Identify which cell holds the provided text, then report its (x, y) central coordinate. 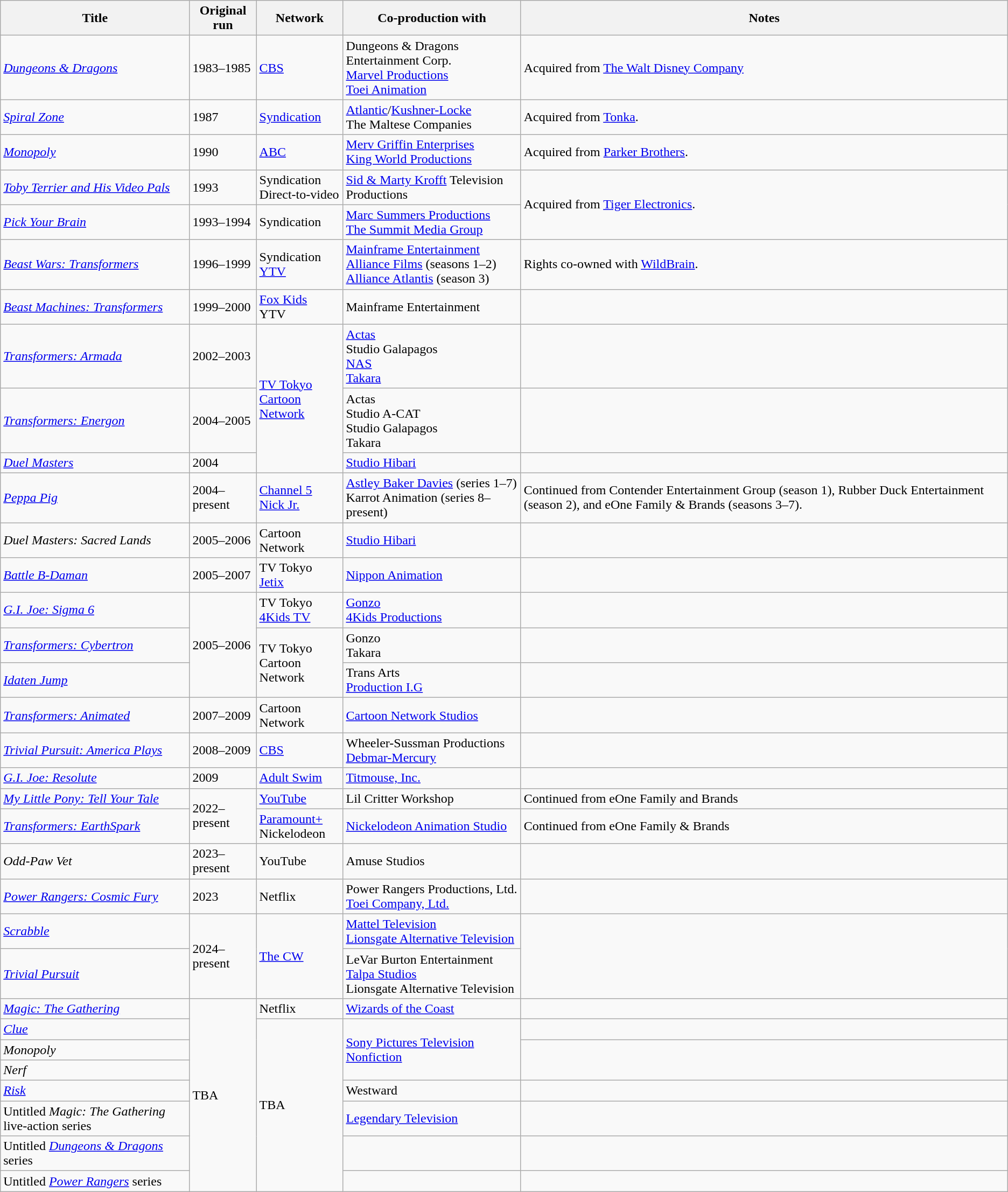
Titmouse, Inc. (432, 778)
Transformers: Cybertron (95, 645)
ABC (299, 152)
Wizards of the Coast (432, 1008)
Westward (432, 1091)
Acquired from Parker Brothers. (764, 152)
Transformers: Animated (95, 715)
Lil Critter Workshop (432, 798)
1993 (223, 187)
Astley Baker Davies (series 1–7)Karrot Animation (series 8–present) (432, 497)
Untitled Power Rangers series (95, 1181)
2024–present (223, 956)
Untitled Dungeons & Dragons series (95, 1153)
Mainframe EntertainmentAlliance Films (seasons 1–2)Alliance Atlantis (season 3) (432, 264)
LeVar Burton EntertainmentTalpa StudiosLionsgate Alternative Television (432, 973)
2023 (223, 896)
2005–2007 (223, 575)
Adult Swim (299, 778)
Merv Griffin EnterprisesKing World Productions (432, 152)
Dungeons & Dragons Entertainment Corp.Marvel ProductionsToei Animation (432, 68)
Mainframe Entertainment (432, 307)
Co-production with (432, 18)
Duel Masters (95, 462)
Title (95, 18)
1990 (223, 152)
Sid & Marty Krofft Television Productions (432, 187)
TV Tokyo4Kids TV (299, 611)
The CW (299, 956)
Atlantic/Kushner-LockeThe Maltese Companies (432, 117)
Acquired from Tonka. (764, 117)
Clue (95, 1029)
Acquired from The Walt Disney Company (764, 68)
Marc Summers ProductionsThe Summit Media Group (432, 222)
Original run (223, 18)
Beast Wars: Transformers (95, 264)
Nerf (95, 1070)
Amuse Studios (432, 861)
Beast Machines: Transformers (95, 307)
Nippon Animation (432, 575)
Cartoon Network Studios (432, 715)
ActasStudio A-CATStudio GalapagosTakara (432, 420)
My Little Pony: Tell Your Tale (95, 798)
2007–2009 (223, 715)
Dungeons & Dragons (95, 68)
Wheeler-Sussman ProductionsDebmar-Mercury (432, 751)
Risk (95, 1091)
Rights co-owned with WildBrain. (764, 264)
Continued from Contender Entertainment Group (season 1), Rubber Duck Entertainment (season 2), and eOne Family & Brands (seasons 3–7). (764, 497)
2004–2005 (223, 420)
G.I. Joe: Resolute (95, 778)
Power Rangers: Cosmic Fury (95, 896)
Sony Pictures Television Nonfiction (432, 1049)
Gonzo4Kids Productions (432, 611)
Odd-Paw Vet (95, 861)
1987 (223, 117)
ActasStudio GalapagosNASTakara (432, 356)
Peppa Pig (95, 497)
Untitled Magic: The Gathering live-action series (95, 1119)
Paramount+Nickelodeon (299, 826)
Trivial Pursuit: America Plays (95, 751)
G.I. Joe: Sigma 6 (95, 611)
Transformers: Armada (95, 356)
Toby Terrier and His Video Pals (95, 187)
Acquired from Tiger Electronics. (764, 205)
Transformers: EarthSpark (95, 826)
Duel Masters: Sacred Lands (95, 539)
2022–present (223, 816)
Trivial Pursuit (95, 973)
Transformers: Energon (95, 420)
1993–1994 (223, 222)
Power Rangers Productions, Ltd.Toei Company, Ltd. (432, 896)
Mattel TelevisionLionsgate Alternative Television (432, 931)
1999–2000 (223, 307)
Pick Your Brain (95, 222)
Notes (764, 18)
1996–1999 (223, 264)
1983–1985 (223, 68)
SyndicationDirect-to-video (299, 187)
2004–present (223, 497)
Fox KidsYTV (299, 307)
GonzoTakara (432, 645)
SyndicationYTV (299, 264)
Network (299, 18)
2004 (223, 462)
2009 (223, 778)
Continued from eOne Family and Brands (764, 798)
Channel 5Nick Jr. (299, 497)
Spiral Zone (95, 117)
Legendary Television (432, 1119)
2008–2009 (223, 751)
Battle B-Daman (95, 575)
2023–present (223, 861)
Idaten Jump (95, 681)
Magic: The Gathering (95, 1008)
Scrabble (95, 931)
Nickelodeon Animation Studio (432, 826)
2002–2003 (223, 356)
TV TokyoJetix (299, 575)
Trans ArtsProduction I.G (432, 681)
Continued from eOne Family & Brands (764, 826)
